Identify which cell holds the provided text, then report its [X, Y] central coordinate. 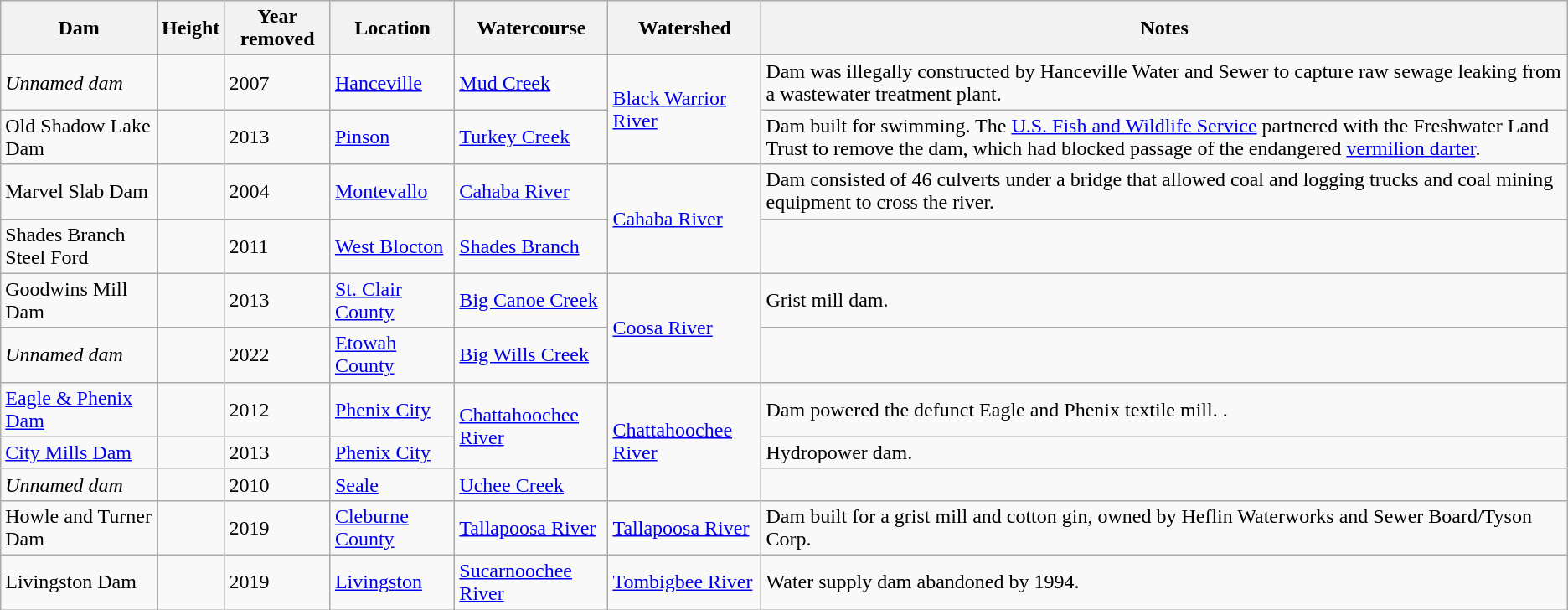
Watercourse [531, 28]
Black Warrior River [685, 110]
Shades Branch Steel Ford [79, 246]
Hydropower dam. [1164, 452]
2022 [277, 355]
Montevallo [392, 191]
Dam consisted of 46 culverts under a bridge that allowed coal and logging trucks and coal mining equipment to cross the river. [1164, 191]
2011 [277, 246]
Pinson [392, 137]
Dam [79, 28]
Location [392, 28]
2010 [277, 484]
West Blocton [392, 246]
Seale [392, 484]
Grist mill dam. [1164, 300]
2007 [277, 82]
Dam built for a grist mill and cotton gin, owned by Heflin Waterworks and Sewer Board/Tyson Corp. [1164, 528]
Goodwins Mill Dam [79, 300]
Big Canoe Creek [531, 300]
Howle and Turner Dam [79, 528]
Livingston [392, 582]
Etowah County [392, 355]
Livingston Dam [79, 582]
Eagle & Phenix Dam [79, 409]
Hanceville [392, 82]
Year removed [277, 28]
Height [191, 28]
City Mills Dam [79, 452]
Dam was illegally constructed by Hanceville Water and Sewer to capture raw sewage leaking from a wastewater treatment plant. [1164, 82]
2012 [277, 409]
Mud Creek [531, 82]
Notes [1164, 28]
2004 [277, 191]
Cleburne County [392, 528]
Old Shadow Lake Dam [79, 137]
Uchee Creek [531, 484]
Dam powered the defunct Eagle and Phenix textile mill. . [1164, 409]
Watershed [685, 28]
Turkey Creek [531, 137]
Coosa River [685, 328]
Water supply dam abandoned by 1994. [1164, 582]
Tombigbee River [685, 582]
Marvel Slab Dam [79, 191]
Big Wills Creek [531, 355]
St. Clair County [392, 300]
Sucarnoochee River [531, 582]
Shades Branch [531, 246]
